Pinpoint the cell where the given text exists, returning its (x, y) midpoint coordinate. 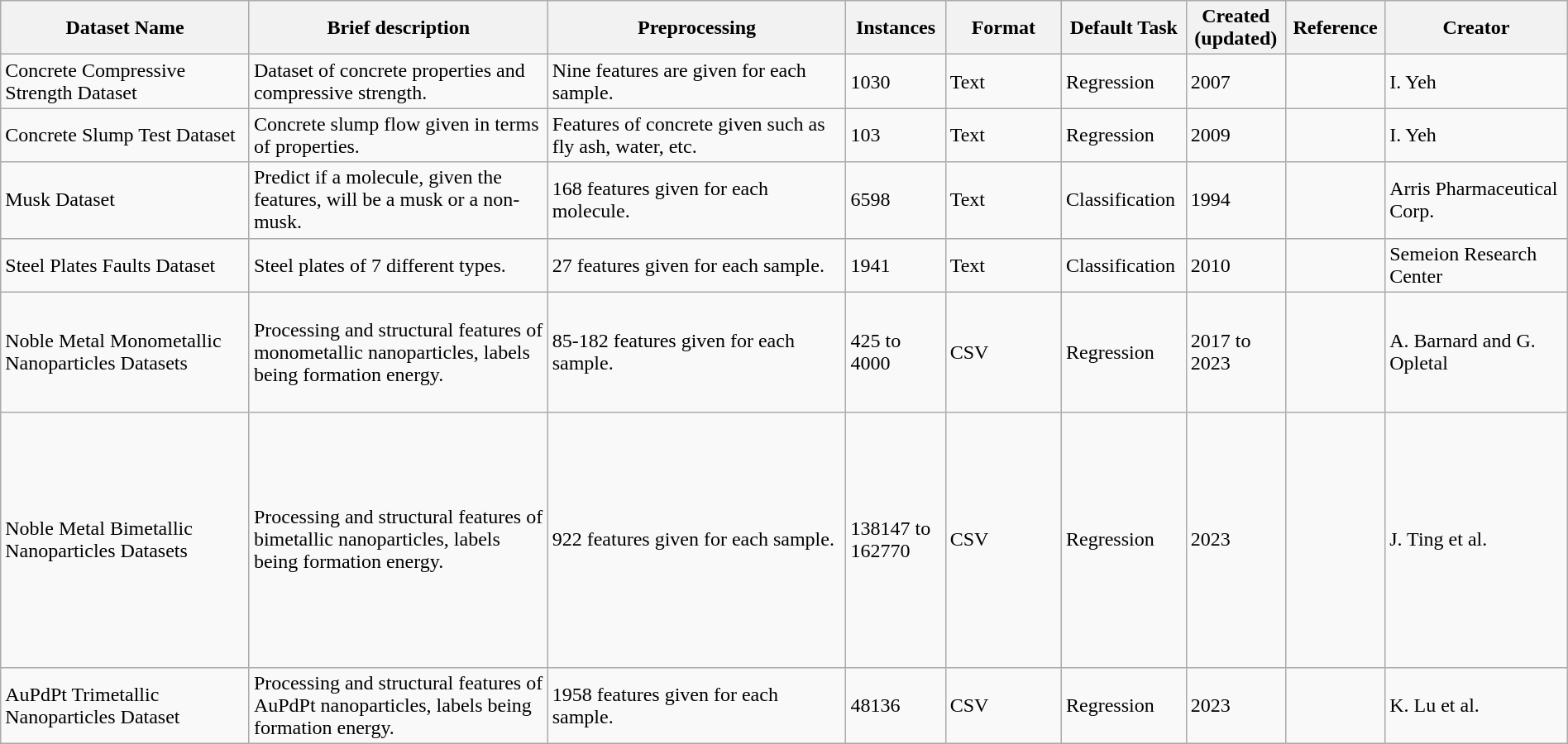
425 to 4000 (896, 352)
27 features given for each sample. (696, 265)
Arris Pharmaceutical Corp. (1477, 200)
Creator (1477, 28)
Default Task (1123, 28)
J. Ting et al. (1477, 540)
Dataset Name (126, 28)
Steel plates of 7 different types. (399, 265)
Predict if a molecule, given the features, will be a musk or a non-musk. (399, 200)
Brief description (399, 28)
168 features given for each molecule. (696, 200)
103 (896, 136)
1030 (896, 81)
Concrete Compressive Strength Dataset (126, 81)
1941 (896, 265)
Dataset of concrete properties and compressive strength. (399, 81)
A. Barnard and G. Opletal (1477, 352)
Created (updated) (1236, 28)
Format (1003, 28)
2010 (1236, 265)
Features of concrete given such as fly ash, water, etc. (696, 136)
Noble Metal Bimetallic Nanoparticles Datasets (126, 540)
Reference (1335, 28)
Processing and structural features of AuPdPt nanoparticles, labels being formation energy. (399, 705)
85-182 features given for each sample. (696, 352)
AuPdPt Trimetallic Nanoparticles Dataset (126, 705)
Nine features are given for each sample. (696, 81)
138147 to 162770 (896, 540)
Processing and structural features of monometallic nanoparticles, labels being formation energy. (399, 352)
922 features given for each sample. (696, 540)
2009 (1236, 136)
Preprocessing (696, 28)
Instances (896, 28)
6598 (896, 200)
K. Lu et al. (1477, 705)
Concrete Slump Test Dataset (126, 136)
2017 to 2023 (1236, 352)
2007 (1236, 81)
Semeion Research Center (1477, 265)
Musk Dataset (126, 200)
1994 (1236, 200)
Noble Metal Monometallic Nanoparticles Datasets (126, 352)
48136 (896, 705)
Concrete slump flow given in terms of properties. (399, 136)
Processing and structural features of bimetallic nanoparticles, labels being formation energy. (399, 540)
Steel Plates Faults Dataset (126, 265)
1958 features given for each sample. (696, 705)
